Detect which cell encompasses the target text, then output its (X, Y) center coordinate. 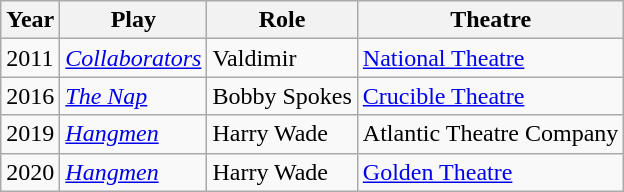
Year (30, 20)
2019 (30, 134)
Golden Theatre (490, 172)
Collaborators (134, 58)
Valdimir (282, 58)
The Nap (134, 96)
2016 (30, 96)
National Theatre (490, 58)
Bobby Spokes (282, 96)
Theatre (490, 20)
2020 (30, 172)
Crucible Theatre (490, 96)
Play (134, 20)
Role (282, 20)
Atlantic Theatre Company (490, 134)
2011 (30, 58)
